Search for the cell housing the specified text and yield its [x, y] center coordinate. 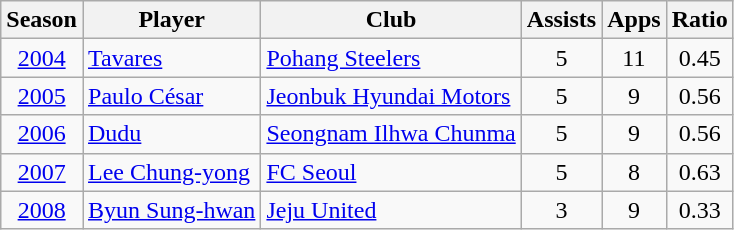
Seongnam Ilhwa Chunma [391, 134]
Jeonbuk Hyundai Motors [391, 96]
2006 [42, 134]
Player [171, 20]
0.63 [700, 172]
FC Seoul [391, 172]
Paulo César [171, 96]
2004 [42, 58]
Assists [561, 20]
Pohang Steelers [391, 58]
0.33 [700, 210]
Jeju United [391, 210]
Byun Sung-hwan [171, 210]
Club [391, 20]
0.45 [700, 58]
8 [634, 172]
Ratio [700, 20]
Season [42, 20]
3 [561, 210]
Dudu [171, 134]
2005 [42, 96]
2008 [42, 210]
Tavares [171, 58]
Lee Chung-yong [171, 172]
2007 [42, 172]
11 [634, 58]
Apps [634, 20]
